Return (x, y) of the center of cell containing provided text 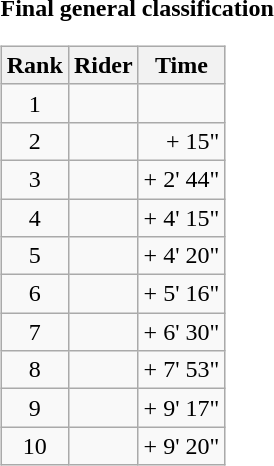
Rank (34, 65)
1 (34, 103)
Rider (103, 65)
+ 4' 15" (182, 217)
8 (34, 370)
9 (34, 408)
10 (34, 446)
+ 15" (182, 141)
7 (34, 332)
4 (34, 217)
3 (34, 179)
6 (34, 294)
Time (182, 65)
+ 7' 53" (182, 370)
+ 9' 20" (182, 446)
+ 2' 44" (182, 179)
+ 6' 30" (182, 332)
5 (34, 256)
2 (34, 141)
+ 4' 20" (182, 256)
+ 5' 16" (182, 294)
+ 9' 17" (182, 408)
